Identify which cell holds the provided text, then report its [X, Y] central coordinate. 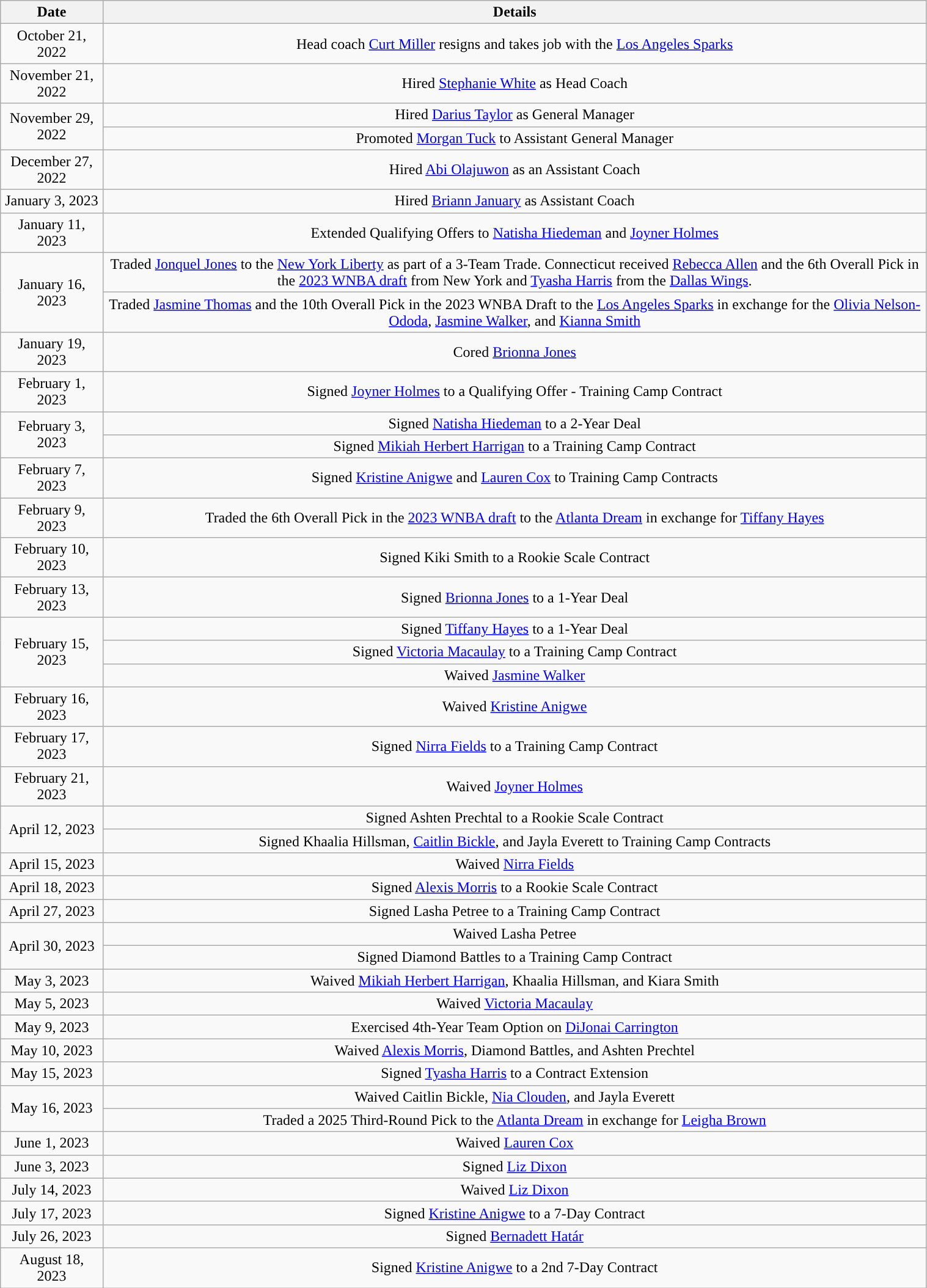
Waived Victoria Macaulay [515, 1004]
November 21, 2022 [52, 83]
Signed Tyasha Harris to a Contract Extension [515, 1074]
Details [515, 12]
Signed Kristine Anigwe to a 7-Day Contract [515, 1213]
June 1, 2023 [52, 1143]
July 14, 2023 [52, 1190]
January 11, 2023 [52, 232]
January 19, 2023 [52, 352]
Hired Briann January as Assistant Coach [515, 201]
Exercised 4th-Year Team Option on DiJonai Carrington [515, 1027]
Signed Mikiah Herbert Harrigan to a Training Camp Contract [515, 447]
May 10, 2023 [52, 1050]
Waived Lasha Petree [515, 934]
Hired Darius Taylor as General Manager [515, 115]
Signed Khaalia Hillsman, Caitlin Bickle, and Jayla Everett to Training Camp Contracts [515, 841]
May 9, 2023 [52, 1027]
Waived Mikiah Herbert Harrigan, Khaalia Hillsman, and Kiara Smith [515, 981]
February 15, 2023 [52, 652]
Signed Diamond Battles to a Training Camp Contract [515, 957]
February 9, 2023 [52, 518]
June 3, 2023 [52, 1166]
April 27, 2023 [52, 911]
February 7, 2023 [52, 478]
February 16, 2023 [52, 706]
Signed Victoria Macaulay to a Training Camp Contract [515, 652]
July 17, 2023 [52, 1213]
December 27, 2022 [52, 170]
February 1, 2023 [52, 391]
Signed Kristine Anigwe to a 2nd 7-Day Contract [515, 1267]
February 10, 2023 [52, 557]
January 16, 2023 [52, 292]
November 29, 2022 [52, 126]
Signed Kiki Smith to a Rookie Scale Contract [515, 557]
Signed Nirra Fields to a Training Camp Contract [515, 747]
Date [52, 12]
April 12, 2023 [52, 829]
February 17, 2023 [52, 747]
Signed Ashten Prechtal to a Rookie Scale Contract [515, 818]
Signed Tiffany Hayes to a 1-Year Deal [515, 629]
Waived Joyner Holmes [515, 786]
Waived Nirra Fields [515, 864]
Signed Joyner Holmes to a Qualifying Offer - Training Camp Contract [515, 391]
Signed Bernadett Határ [515, 1236]
Waived Liz Dixon [515, 1190]
October 21, 2022 [52, 44]
May 15, 2023 [52, 1074]
April 18, 2023 [52, 887]
August 18, 2023 [52, 1267]
Signed Kristine Anigwe and Lauren Cox to Training Camp Contracts [515, 478]
February 13, 2023 [52, 598]
Traded a 2025 Third-Round Pick to the Atlanta Dream in exchange for Leigha Brown [515, 1120]
Signed Alexis Morris to a Rookie Scale Contract [515, 887]
Signed Liz Dixon [515, 1166]
Extended Qualifying Offers to Natisha Hiedeman and Joyner Holmes [515, 232]
Waived Jasmine Walker [515, 675]
Waived Lauren Cox [515, 1143]
Traded the 6th Overall Pick in the 2023 WNBA draft to the Atlanta Dream in exchange for Tiffany Hayes [515, 518]
Waived Caitlin Bickle, Nia Clouden, and Jayla Everett [515, 1097]
Hired Stephanie White as Head Coach [515, 83]
Waived Kristine Anigwe [515, 706]
Signed Lasha Petree to a Training Camp Contract [515, 911]
January 3, 2023 [52, 201]
February 21, 2023 [52, 786]
July 26, 2023 [52, 1236]
Hired Abi Olajuwon as an Assistant Coach [515, 170]
Promoted Morgan Tuck to Assistant General Manager [515, 138]
Cored Brionna Jones [515, 352]
Head coach Curt Miller resigns and takes job with the Los Angeles Sparks [515, 44]
Signed Natisha Hiedeman to a 2-Year Deal [515, 423]
May 16, 2023 [52, 1108]
February 3, 2023 [52, 435]
April 15, 2023 [52, 864]
Signed Brionna Jones to a 1-Year Deal [515, 598]
Waived Alexis Morris, Diamond Battles, and Ashten Prechtel [515, 1050]
May 5, 2023 [52, 1004]
April 30, 2023 [52, 946]
May 3, 2023 [52, 981]
